For the text-containing cell, return its midpoint in (X, Y) coordinate format. 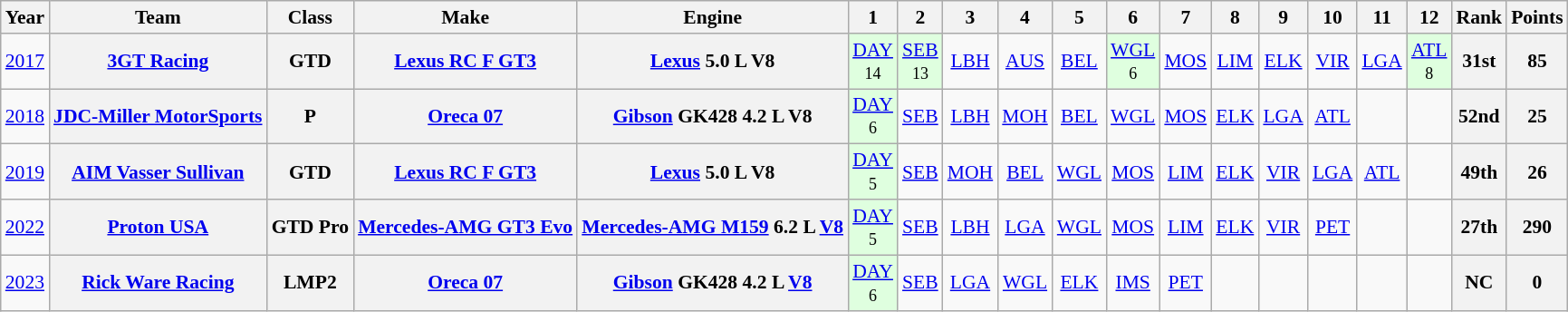
10 (1332, 17)
JDC-Miller MotorSports (158, 116)
Points (1537, 17)
NC (1480, 283)
290 (1537, 227)
GTD Pro (310, 227)
2019 (25, 172)
4 (1025, 17)
2022 (25, 227)
25 (1537, 116)
WGL6 (1132, 62)
Mercedes-AMG M159 6.2 L V8 (712, 227)
IMS (1132, 283)
LMP2 (310, 283)
Make (466, 17)
8 (1235, 17)
11 (1381, 17)
Year (25, 17)
1 (873, 17)
ATL8 (1429, 62)
2 (920, 17)
P (310, 116)
0 (1537, 283)
31st (1480, 62)
9 (1283, 17)
2023 (25, 283)
Rick Ware Racing (158, 283)
2017 (25, 62)
Engine (712, 17)
26 (1537, 172)
27th (1480, 227)
Rank (1480, 17)
6 (1132, 17)
12 (1429, 17)
5 (1080, 17)
Proton USA (158, 227)
85 (1537, 62)
3 (971, 17)
DAY14 (873, 62)
2018 (25, 116)
SEB13 (920, 62)
Team (158, 17)
Class (310, 17)
49th (1480, 172)
52nd (1480, 116)
AIM Vasser Sullivan (158, 172)
3GT Racing (158, 62)
Mercedes-AMG GT3 Evo (466, 227)
7 (1185, 17)
AUS (1025, 62)
